From the cell containing the given text, extract its center point as (x, y) coordinate. 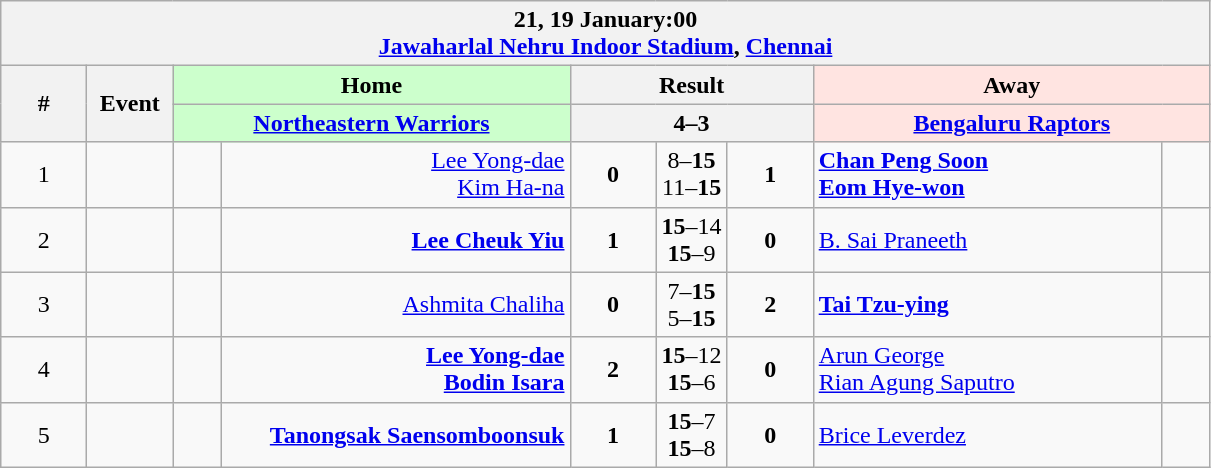
Bengaluru Raptors (1012, 123)
Result (692, 85)
Lee Cheuk Yiu (396, 240)
4 (44, 370)
# (44, 104)
Tai Tzu-ying (988, 304)
15–1415–9 (692, 240)
3 (44, 304)
Home (372, 85)
Tanongsak Saensomboonsuk (396, 434)
Brice Leverdez (988, 434)
21, 19 January:00Jawaharlal Nehru Indoor Stadium, Chennai (606, 34)
Lee Yong-dae Bodin Isara (396, 370)
Chan Peng Soon Eom Hye-won (988, 174)
15–715–8 (692, 434)
Northeastern Warriors (372, 123)
8–1511–15 (692, 174)
Arun George Rian Agung Saputro (988, 370)
4–3 (692, 123)
15–1215–6 (692, 370)
Lee Yong-dae Kim Ha-na (396, 174)
5 (44, 434)
Event (130, 104)
Ashmita Chaliha (396, 304)
7–155–15 (692, 304)
Away (1012, 85)
B. Sai Praneeth (988, 240)
